Determine the (X, Y) coordinate at the center of the cell enclosing the given text.  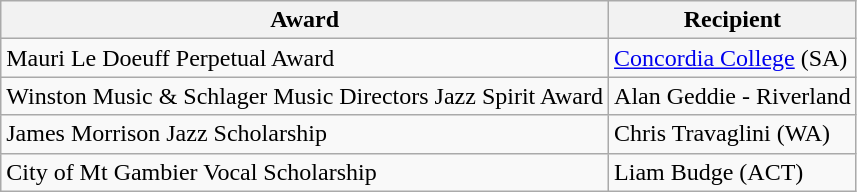
James Morrison Jazz Scholarship (305, 134)
Mauri Le Doeuff Perpetual Award (305, 58)
Winston Music & Schlager Music Directors Jazz Spirit Award (305, 96)
Chris Travaglini (WA) (733, 134)
City of Mt Gambier Vocal Scholarship (305, 172)
Award (305, 20)
Concordia College (SA) (733, 58)
Recipient (733, 20)
Liam Budge (ACT) (733, 172)
Alan Geddie - Riverland (733, 96)
